Pinpoint the cell where the given text exists, returning its [X, Y] midpoint coordinate. 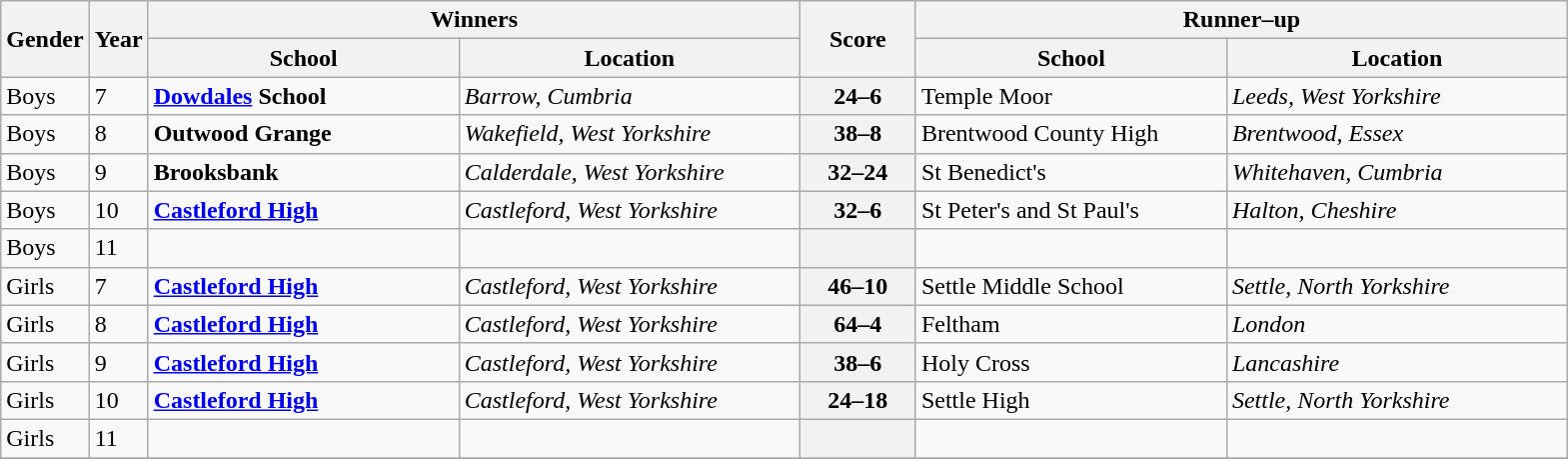
32–6 [857, 210]
Score [857, 39]
Brentwood, Essex [1397, 134]
Settle Middle School [1071, 286]
38–8 [857, 134]
Lancashire [1397, 362]
Brooksbank [304, 172]
Runner–up [1241, 20]
Feltham [1071, 324]
Brentwood County High [1071, 134]
Calderdale, West Yorkshire [630, 172]
Halton, Cheshire [1397, 210]
Year [118, 39]
St Benedict's [1071, 172]
Settle High [1071, 400]
Outwood Grange [304, 134]
32–24 [857, 172]
St Peter's and St Paul's [1071, 210]
Holy Cross [1071, 362]
24–18 [857, 400]
46–10 [857, 286]
Winners [474, 20]
Whitehaven, Cumbria [1397, 172]
Temple Moor [1071, 96]
64–4 [857, 324]
Barrow, Cumbria [630, 96]
Leeds, West Yorkshire [1397, 96]
24–6 [857, 96]
Gender [45, 39]
38–6 [857, 362]
London [1397, 324]
Wakefield, West Yorkshire [630, 134]
Dowdales School [304, 96]
